Detect which cell encompasses the target text, then output its [X, Y] center coordinate. 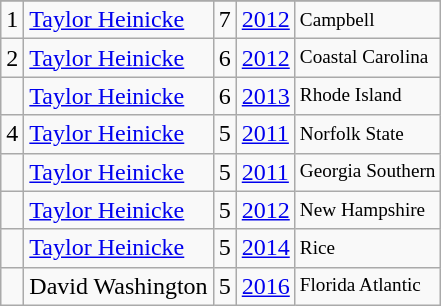
New Hampshire [368, 210]
Rice [368, 248]
1 [12, 20]
Florida Atlantic [368, 286]
Coastal Carolina [368, 58]
Norfolk State [368, 134]
Campbell [368, 20]
2014 [266, 248]
2016 [266, 286]
Georgia Southern [368, 172]
7 [224, 20]
4 [12, 134]
2013 [266, 96]
Rhode Island [368, 96]
David Washington [118, 286]
2 [12, 58]
